Locate the cell with the specified text and output its [x, y] center coordinate. 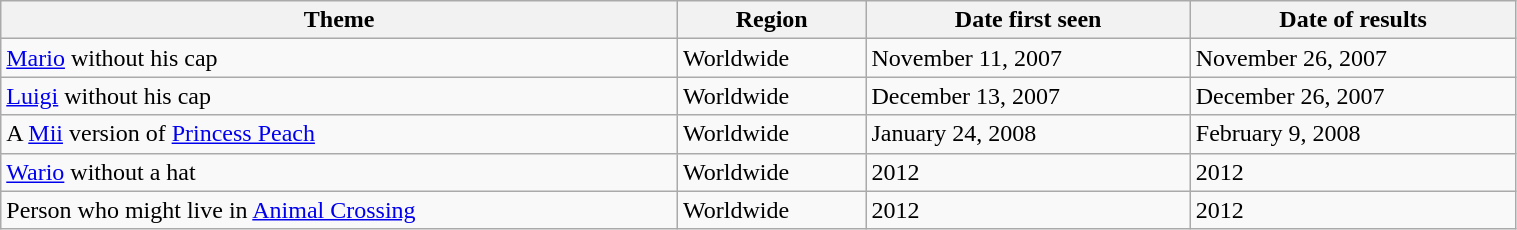
January 24, 2008 [1028, 134]
Mario without his cap [340, 58]
Person who might live in Animal Crossing [340, 210]
November 26, 2007 [1353, 58]
December 26, 2007 [1353, 96]
Theme [340, 20]
December 13, 2007 [1028, 96]
Date of results [1353, 20]
A Mii version of Princess Peach [340, 134]
Region [772, 20]
February 9, 2008 [1353, 134]
Luigi without his cap [340, 96]
Date first seen [1028, 20]
Wario without a hat [340, 172]
November 11, 2007 [1028, 58]
